Detect which cell encompasses the target text, then output its (x, y) center coordinate. 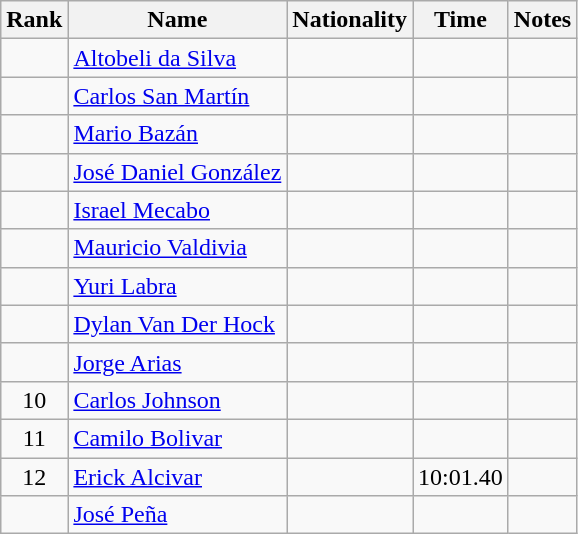
11 (34, 438)
Altobeli da Silva (178, 58)
Nationality (350, 20)
Camilo Bolivar (178, 438)
Name (178, 20)
Rank (34, 20)
Mario Bazán (178, 134)
José Daniel González (178, 172)
Jorge Arias (178, 362)
Israel Mecabo (178, 210)
Dylan Van Der Hock (178, 324)
10 (34, 400)
Erick Alcivar (178, 477)
Notes (542, 20)
12 (34, 477)
Yuri Labra (178, 286)
10:01.40 (461, 477)
Mauricio Valdivia (178, 248)
Time (461, 20)
Carlos Johnson (178, 400)
José Peña (178, 515)
Carlos San Martín (178, 96)
